Find where the given text appears and provide that cell's center as (x, y) coordinate. 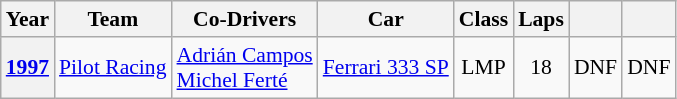
Ferrari 333 SP (386, 68)
Co-Drivers (245, 19)
Team (112, 19)
18 (541, 68)
Car (386, 19)
Class (484, 19)
Year (28, 19)
Pilot Racing (112, 68)
Adrián Campos Michel Ferté (245, 68)
LMP (484, 68)
Laps (541, 19)
1997 (28, 68)
